Detect which cell encompasses the target text, then output its (X, Y) center coordinate. 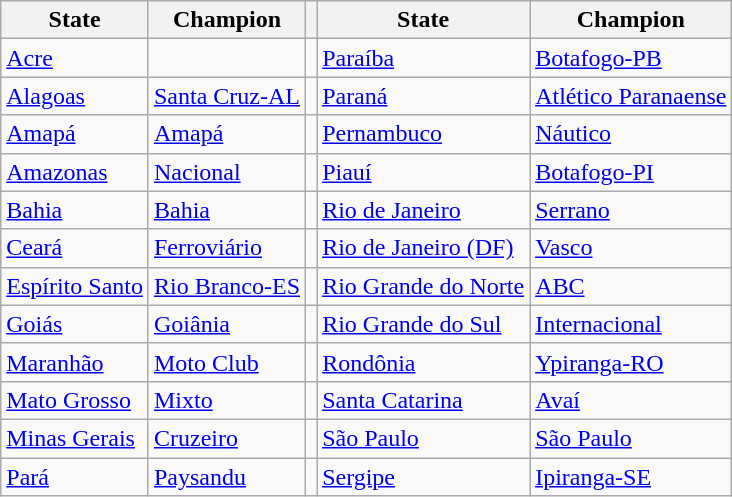
Maranhão (75, 362)
Goiânia (226, 324)
Santa Cruz-AL (226, 96)
Botafogo-PB (631, 58)
Cruzeiro (226, 438)
Espírito Santo (75, 286)
Nacional (226, 172)
Avaí (631, 400)
Vasco (631, 248)
Alagoas (75, 96)
Internacional (631, 324)
Ipiranga-SE (631, 477)
Rondônia (424, 362)
Mato Grosso (75, 400)
Pernambuco (424, 134)
Ypiranga-RO (631, 362)
Amazonas (75, 172)
Acre (75, 58)
Mixto (226, 400)
Santa Catarina (424, 400)
Serrano (631, 210)
Moto Club (226, 362)
Goiás (75, 324)
Paraíba (424, 58)
Náutico (631, 134)
Rio Branco-ES (226, 286)
Rio Grande do Norte (424, 286)
Piauí (424, 172)
Paysandu (226, 477)
Rio de Janeiro (DF) (424, 248)
Rio de Janeiro (424, 210)
Minas Gerais (75, 438)
Sergipe (424, 477)
Atlético Paranaense (631, 96)
Ceará (75, 248)
Pará (75, 477)
Paraná (424, 96)
ABC (631, 286)
Botafogo-PI (631, 172)
Ferroviário (226, 248)
Rio Grande do Sul (424, 324)
